Scan for the cell matching the given text and deliver its (X, Y) coordinate at center. 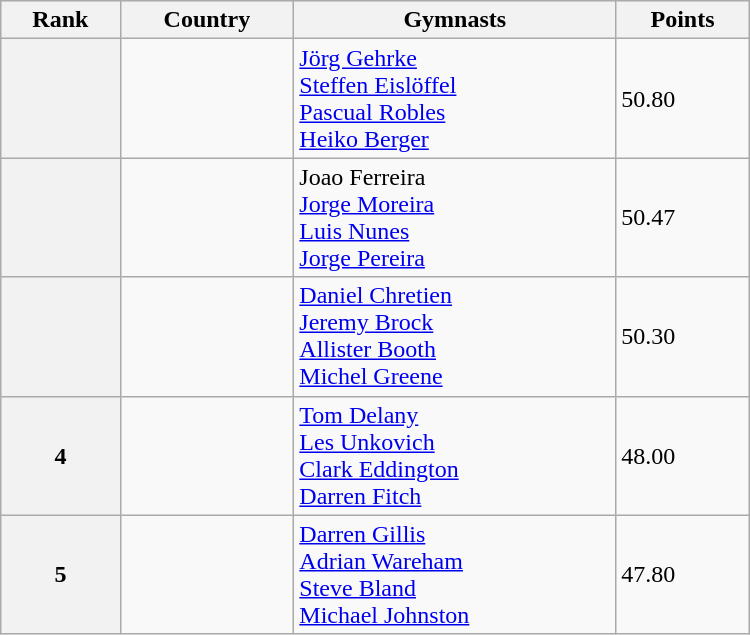
50.47 (683, 218)
Points (683, 20)
Tom Delany Les Unkovich Clark Eddington Darren Fitch (455, 456)
Daniel Chretien Jeremy Brock Allister Booth Michel Greene (455, 336)
48.00 (683, 456)
Gymnasts (455, 20)
5 (60, 574)
47.80 (683, 574)
4 (60, 456)
Country (207, 20)
Joao Ferreira Jorge Moreira Luis Nunes Jorge Pereira (455, 218)
Darren Gillis Adrian Wareham Steve Bland Michael Johnston (455, 574)
50.30 (683, 336)
50.80 (683, 98)
Jörg Gehrke Steffen Eislöffel Pascual Robles Heiko Berger (455, 98)
Rank (60, 20)
